Return [x, y] of the center of cell containing provided text 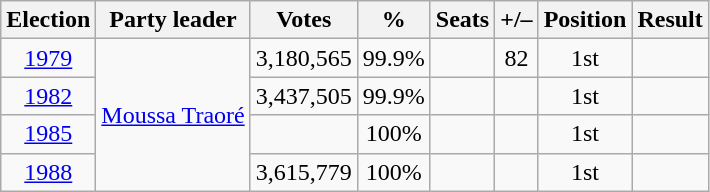
1979 [48, 58]
3,437,505 [304, 96]
Result [670, 20]
Election [48, 20]
3,180,565 [304, 58]
Position [585, 20]
1985 [48, 134]
Moussa Traoré [173, 115]
1982 [48, 96]
Seats [462, 20]
Votes [304, 20]
% [394, 20]
3,615,779 [304, 172]
Party leader [173, 20]
+/– [516, 20]
1988 [48, 172]
82 [516, 58]
